Determine the (x, y) coordinate at the center of the cell enclosing the given text.  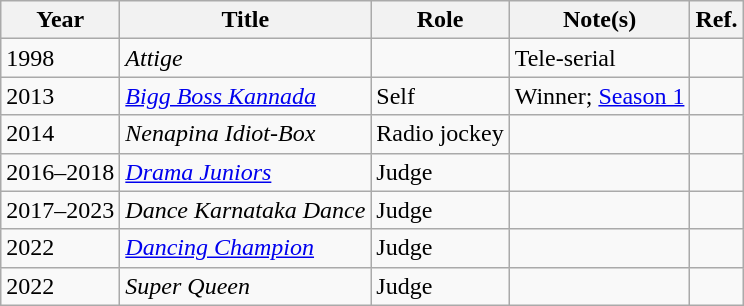
1998 (60, 58)
Dancing Champion (246, 248)
Note(s) (600, 20)
Dance Karnataka Dance (246, 210)
Title (246, 20)
2013 (60, 96)
Self (440, 96)
2014 (60, 134)
Year (60, 20)
Nenapina Idiot-Box (246, 134)
Radio jockey (440, 134)
Super Queen (246, 286)
Role (440, 20)
Ref. (716, 20)
Tele-serial (600, 58)
Attige (246, 58)
Winner; Season 1 (600, 96)
Bigg Boss Kannada (246, 96)
2016–2018 (60, 172)
Drama Juniors (246, 172)
2017–2023 (60, 210)
